From the cell containing the given text, extract its center point as [X, Y] coordinate. 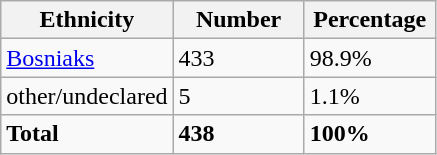
433 [238, 58]
Total [87, 134]
5 [238, 96]
other/undeclared [87, 96]
98.9% [370, 58]
Bosniaks [87, 58]
Ethnicity [87, 20]
Percentage [370, 20]
100% [370, 134]
Number [238, 20]
438 [238, 134]
1.1% [370, 96]
